Pinpoint the cell where the given text exists, returning its [X, Y] midpoint coordinate. 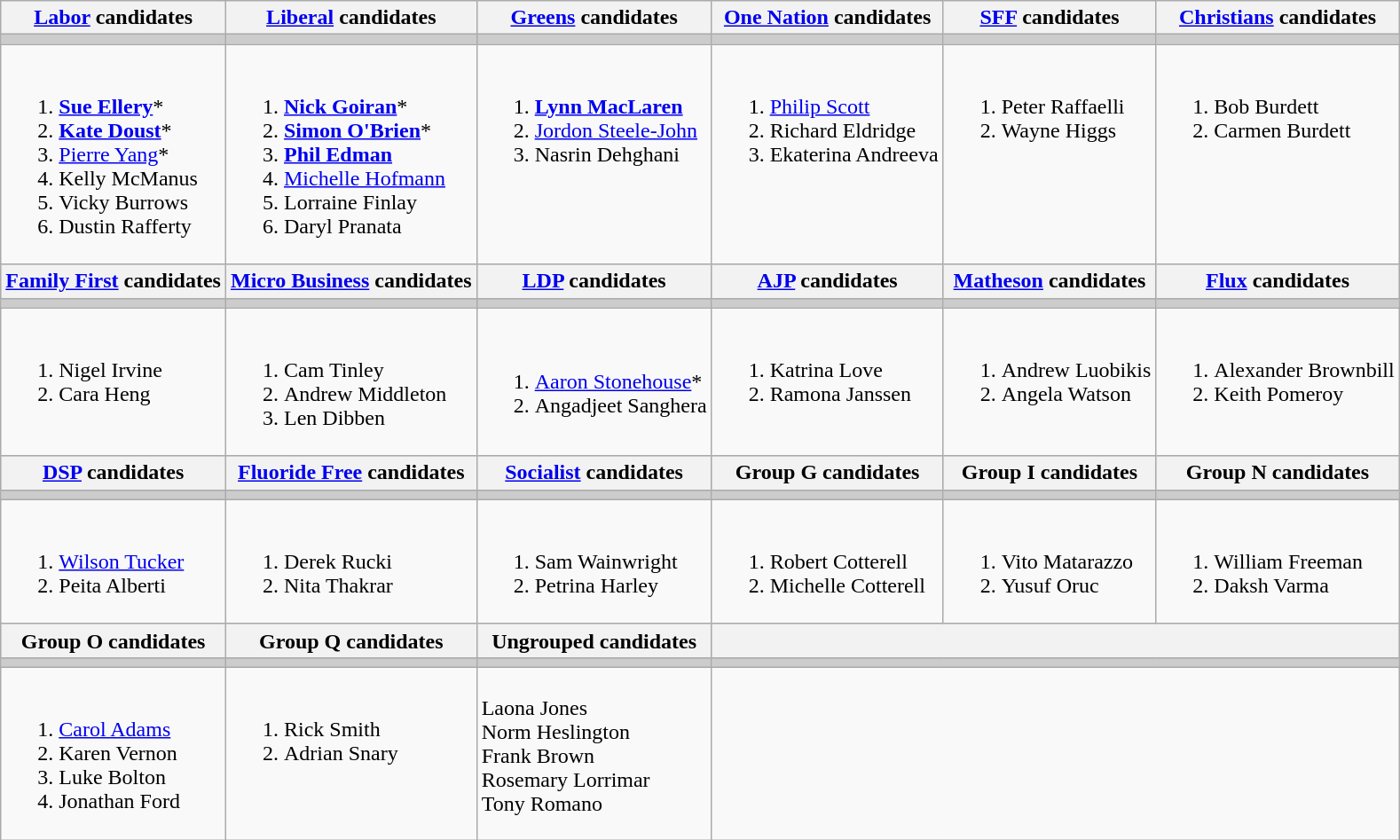
Vito MatarazzoYusuf Oruc [1050, 561]
Group Q candidates [351, 640]
Philip ScottRichard EldridgeEkaterina Andreeva [827, 154]
Labor candidates [114, 18]
SFF candidates [1050, 18]
William FreemanDaksh Varma [1278, 561]
Peter RaffaelliWayne Higgs [1050, 154]
Aaron Stonehouse*Angadjeet Sanghera [594, 381]
Liberal candidates [351, 18]
Cam TinleyAndrew MiddletonLen Dibben [351, 381]
One Nation candidates [827, 18]
Group N candidates [1278, 473]
Sue Ellery*Kate Doust*Pierre Yang*Kelly McManusVicky BurrowsDustin Rafferty [114, 154]
Nick Goiran*Simon O'Brien*Phil EdmanMichelle HofmannLorraine FinlayDaryl Pranata [351, 154]
Ungrouped candidates [594, 640]
Flux candidates [1278, 281]
Wilson TuckerPeita Alberti [114, 561]
Group O candidates [114, 640]
Katrina LoveRamona Janssen [827, 381]
Alexander BrownbillKeith Pomeroy [1278, 381]
Family First candidates [114, 281]
DSP candidates [114, 473]
Laona Jones Norm Heslington Frank Brown Rosemary Lorrimar Tony Romano [594, 753]
Derek RuckiNita Thakrar [351, 561]
Group G candidates [827, 473]
Christians candidates [1278, 18]
Lynn MacLarenJordon Steele-JohnNasrin Dehghani [594, 154]
Rick SmithAdrian Snary [351, 753]
Greens candidates [594, 18]
Andrew LuobikisAngela Watson [1050, 381]
Nigel IrvineCara Heng [114, 381]
LDP candidates [594, 281]
Group I candidates [1050, 473]
Robert CotterellMichelle Cotterell [827, 561]
Socialist candidates [594, 473]
Carol AdamsKaren VernonLuke BoltonJonathan Ford [114, 753]
Bob BurdettCarmen Burdett [1278, 154]
Micro Business candidates [351, 281]
Matheson candidates [1050, 281]
AJP candidates [827, 281]
Sam WainwrightPetrina Harley [594, 561]
Fluoride Free candidates [351, 473]
